Provide the [x, y] coordinate of the cell's center where the given text is located.  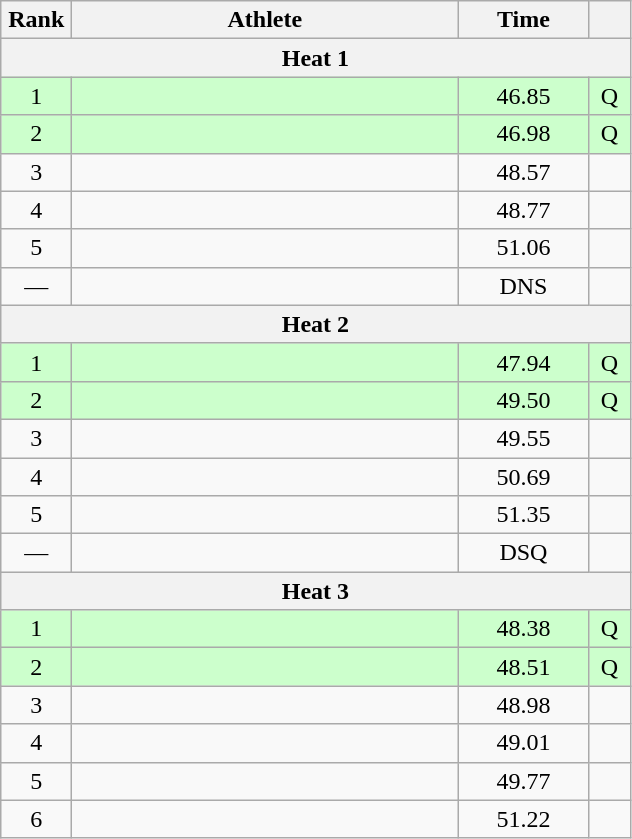
6 [36, 819]
49.55 [524, 438]
48.77 [524, 210]
46.98 [524, 134]
49.01 [524, 743]
Athlete [265, 20]
51.22 [524, 819]
49.50 [524, 400]
46.85 [524, 96]
48.57 [524, 172]
48.98 [524, 705]
DNS [524, 286]
50.69 [524, 477]
49.77 [524, 781]
DSQ [524, 553]
48.38 [524, 629]
47.94 [524, 362]
51.35 [524, 515]
Heat 1 [316, 58]
Heat 2 [316, 324]
51.06 [524, 248]
Rank [36, 20]
48.51 [524, 667]
Time [524, 20]
Heat 3 [316, 591]
